Scan for the cell matching the given text and deliver its [X, Y] coordinate at center. 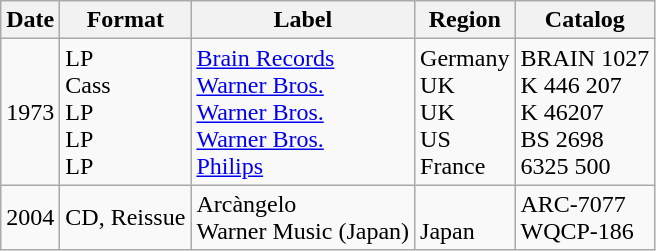
GermanyUKUKUSFrance [465, 112]
Date [30, 20]
Brain RecordsWarner Bros.Warner Bros.Warner Bros.Philips [303, 112]
2004 [30, 218]
CD, Reissue [126, 218]
LPCassLPLPLP [126, 112]
Japan [465, 218]
1973 [30, 112]
BRAIN 1027K 446 207K 46207BS 2698 6325 500 [585, 112]
Catalog [585, 20]
ArcàngeloWarner Music (Japan) [303, 218]
Label [303, 20]
Format [126, 20]
Region [465, 20]
ARC-7077WQCP-186 [585, 218]
